For the text-containing cell, return its midpoint in (X, Y) coordinate format. 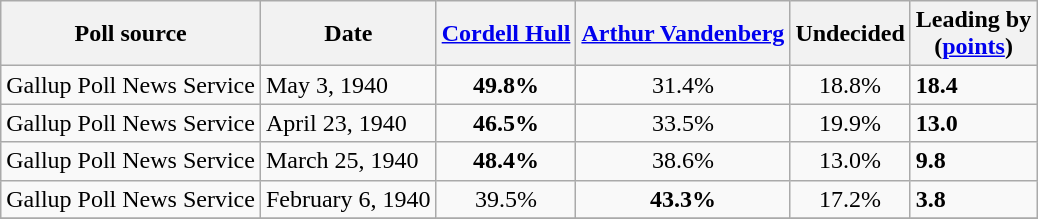
33.5% (683, 123)
39.5% (506, 199)
Leading by(points) (973, 34)
48.4% (506, 161)
46.5% (506, 123)
19.9% (850, 123)
March 25, 1940 (348, 161)
Arthur Vandenberg (683, 34)
13.0 (973, 123)
17.2% (850, 199)
43.3% (683, 199)
Cordell Hull (506, 34)
18.4 (973, 85)
9.8 (973, 161)
May 3, 1940 (348, 85)
February 6, 1940 (348, 199)
April 23, 1940 (348, 123)
Poll source (131, 34)
Date (348, 34)
49.8% (506, 85)
3.8 (973, 199)
31.4% (683, 85)
Undecided (850, 34)
18.8% (850, 85)
38.6% (683, 161)
13.0% (850, 161)
